Detect which cell encompasses the target text, then output its (X, Y) center coordinate. 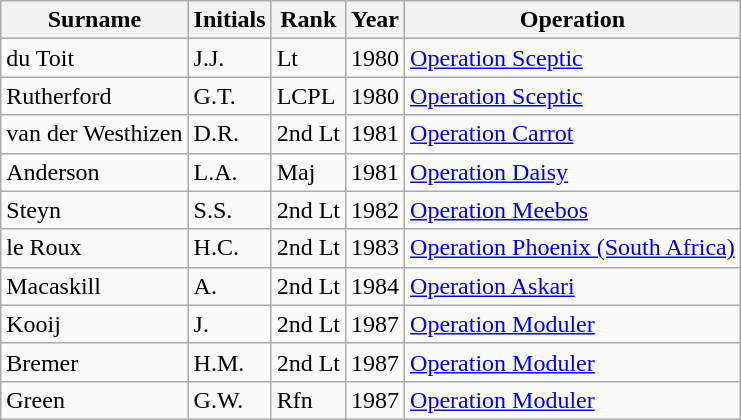
LCPL (308, 96)
Operation Askari (573, 286)
G.T. (230, 96)
Operation Phoenix (South Africa) (573, 248)
Steyn (94, 210)
D.R. (230, 134)
A. (230, 286)
Kooij (94, 324)
Rfn (308, 400)
Bremer (94, 362)
H.C. (230, 248)
G.W. (230, 400)
H.M. (230, 362)
Rutherford (94, 96)
1982 (376, 210)
S.S. (230, 210)
le Roux (94, 248)
Initials (230, 20)
Green (94, 400)
J.J. (230, 58)
van der Westhizen (94, 134)
Operation Daisy (573, 172)
Lt (308, 58)
Macaskill (94, 286)
du Toit (94, 58)
L.A. (230, 172)
Operation Carrot (573, 134)
Operation (573, 20)
Surname (94, 20)
Maj (308, 172)
Anderson (94, 172)
1984 (376, 286)
Rank (308, 20)
Year (376, 20)
Operation Meebos (573, 210)
1983 (376, 248)
J. (230, 324)
